Locate the cell with the specified text and output its [x, y] center coordinate. 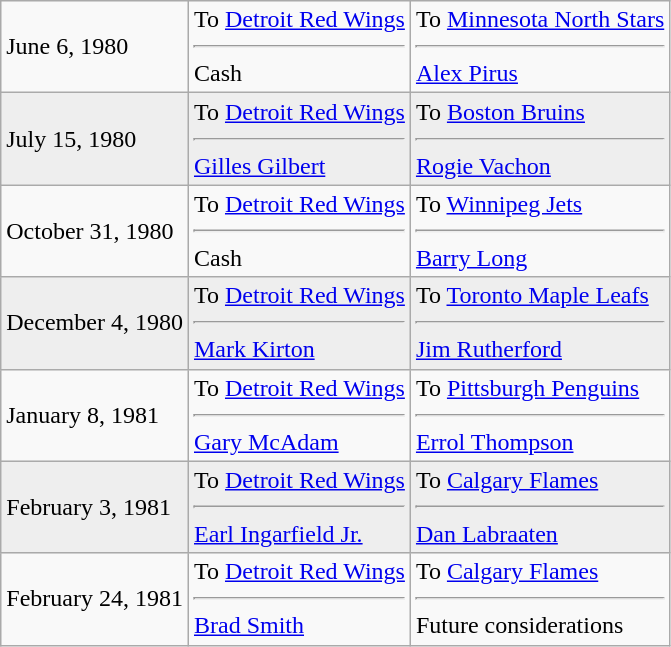
To Detroit Red WingsEarl Ingarfield Jr. [299, 507]
To Calgary FlamesDan Labraaten [540, 507]
July 15, 1980 [95, 139]
To Pittsburgh PenguinsErrol Thompson [540, 415]
February 24, 1981 [95, 599]
To Winnipeg JetsBarry Long [540, 231]
October 31, 1980 [95, 231]
To Detroit Red WingsGary McAdam [299, 415]
To Detroit Red WingsMark Kirton [299, 323]
To Toronto Maple LeafsJim Rutherford [540, 323]
To Calgary FlamesFuture considerations [540, 599]
To Detroit Red WingsBrad Smith [299, 599]
December 4, 1980 [95, 323]
January 8, 1981 [95, 415]
To Minnesota North StarsAlex Pirus [540, 47]
To Detroit Red WingsGilles Gilbert [299, 139]
To Boston BruinsRogie Vachon [540, 139]
February 3, 1981 [95, 507]
June 6, 1980 [95, 47]
